Locate the cell with the specified text and output its [X, Y] center coordinate. 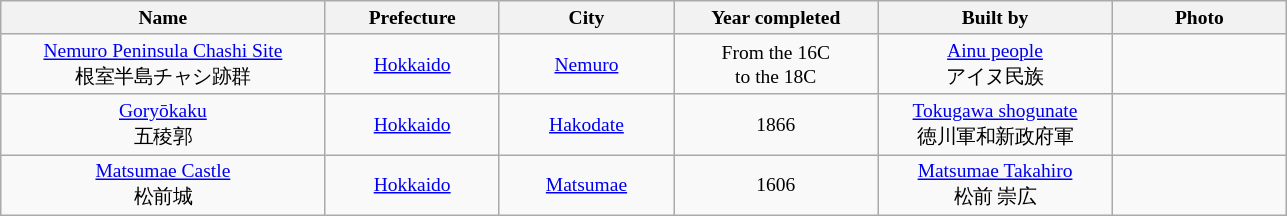
Matsumae [586, 185]
Matsumae Takahiro松前 崇広 [995, 185]
Hakodate [586, 124]
Goryōkaku五稜郭 [163, 124]
Built by [995, 18]
Nemuro [586, 64]
1606 [776, 185]
Tokugawa shogunate徳川軍和新政府軍 [995, 124]
City [586, 18]
Prefecture [412, 18]
Year completed [776, 18]
Photo [1199, 18]
1866 [776, 124]
Name [163, 18]
Nemuro Peninsula Chashi Site根室半島チャシ跡群 [163, 64]
From the 16Cto the 18C [776, 64]
Ainu peopleアイヌ民族 [995, 64]
Matsumae Castle松前城 [163, 185]
